Pinpoint the cell where the given text exists, returning its (x, y) midpoint coordinate. 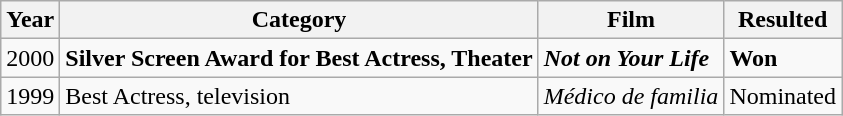
Médico de familia (631, 96)
Resulted (783, 20)
1999 (30, 96)
Best Actress, television (299, 96)
Category (299, 20)
Nominated (783, 96)
Silver Screen Award for Best Actress, Theater (299, 58)
Won (783, 58)
Year (30, 20)
Film (631, 20)
2000 (30, 58)
Not on Your Life (631, 58)
